Return [x, y] of the center of cell containing provided text 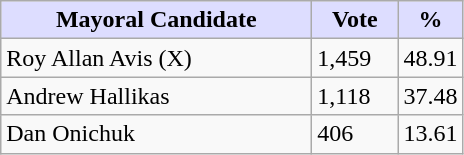
% [430, 20]
Vote [355, 20]
Andrew Hallikas [156, 96]
48.91 [430, 58]
Dan Onichuk [156, 134]
37.48 [430, 96]
1,118 [355, 96]
Roy Allan Avis (X) [156, 58]
406 [355, 134]
Mayoral Candidate [156, 20]
1,459 [355, 58]
13.61 [430, 134]
